Scan for the cell matching the given text and deliver its (x, y) coordinate at center. 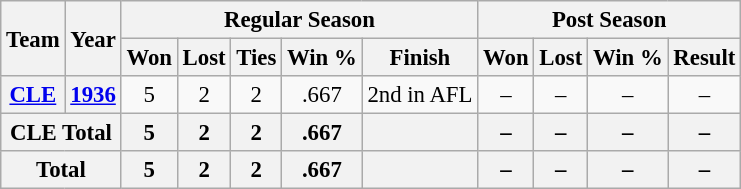
1936 (93, 95)
CLE (33, 95)
Post Season (610, 20)
Team (33, 38)
Finish (420, 58)
Ties (256, 58)
Result (704, 58)
Year (93, 38)
CLE Total (61, 133)
Regular Season (300, 20)
Total (61, 170)
2nd in AFL (420, 95)
